Output the (X, Y) coordinate of the center of the cell containing the given text.  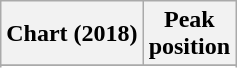
Peak position (189, 34)
Chart (2018) (72, 34)
